Capture the cell that displays the provided text and extract its (X, Y) central coordinate. 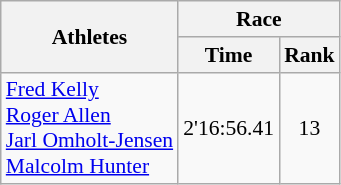
2'16:56.41 (228, 128)
13 (310, 128)
Athletes (90, 36)
Race (259, 19)
Time (228, 55)
Fred KellyRoger AllenJarl Omholt-JensenMalcolm Hunter (90, 128)
Rank (310, 55)
